Detect which cell encompasses the target text, then output its [x, y] center coordinate. 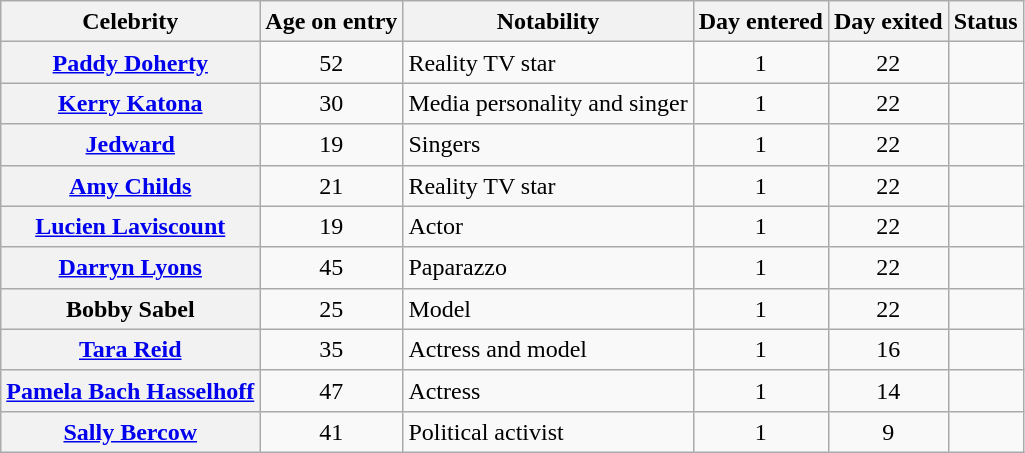
Lucien Laviscount [130, 226]
Model [548, 308]
45 [332, 268]
Status [986, 22]
25 [332, 308]
14 [888, 390]
30 [332, 104]
Amy Childs [130, 186]
35 [332, 350]
Tara Reid [130, 350]
Actress [548, 390]
16 [888, 350]
Paddy Doherty [130, 62]
Day entered [760, 22]
47 [332, 390]
Pamela Bach Hasselhoff [130, 390]
52 [332, 62]
Age on entry [332, 22]
Paparazzo [548, 268]
Day exited [888, 22]
9 [888, 432]
41 [332, 432]
Actress and model [548, 350]
Kerry Katona [130, 104]
Darryn Lyons [130, 268]
Actor [548, 226]
Celebrity [130, 22]
Media personality and singer [548, 104]
Jedward [130, 144]
Bobby Sabel [130, 308]
Sally Bercow [130, 432]
Political activist [548, 432]
21 [332, 186]
Singers [548, 144]
Notability [548, 22]
